Search for the cell housing the specified text and yield its [x, y] center coordinate. 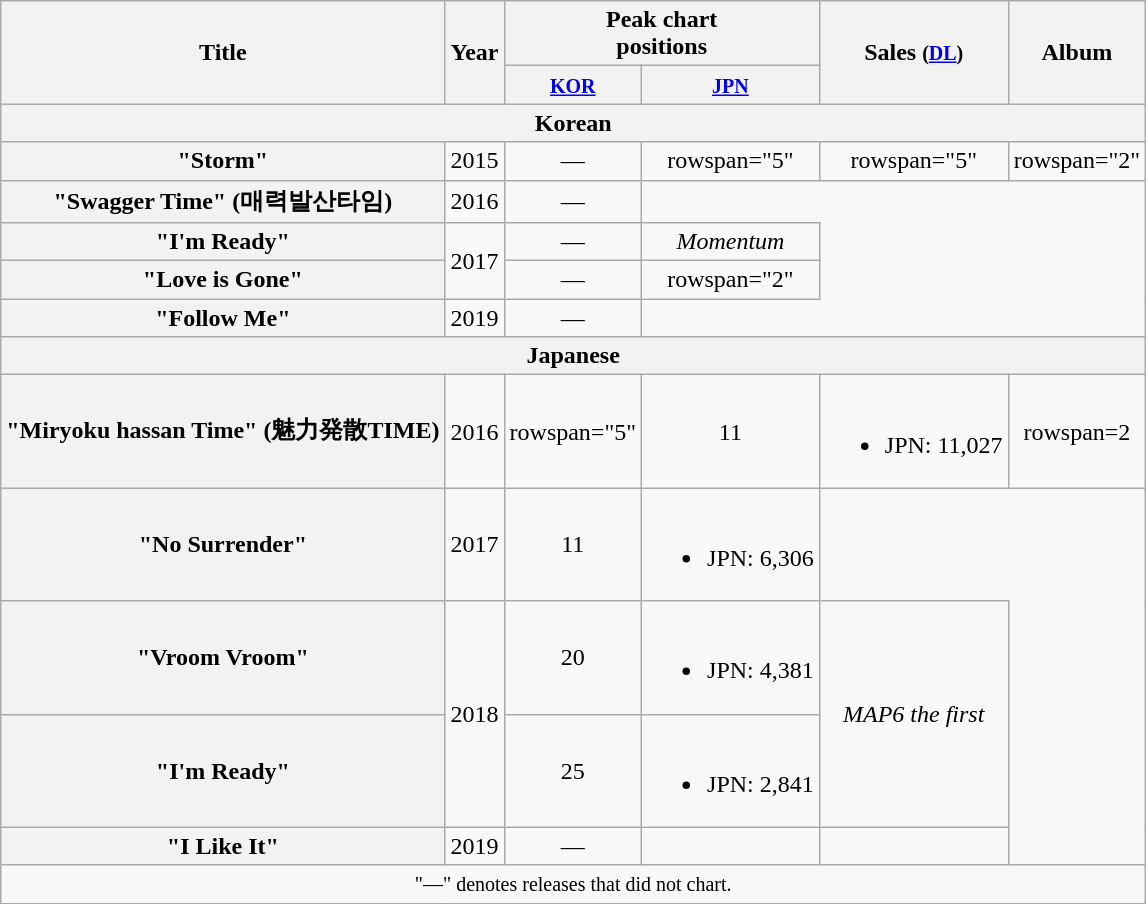
"Miryoku hassan Time" (魅力発散TIME) [223, 432]
JPN: 4,381 [731, 658]
Momentum [731, 242]
2018 [474, 714]
JPN: 11,027 [914, 432]
Sales (DL) [914, 52]
MAP6 the first [914, 714]
Korean [574, 123]
"Swagger Time" (매력발산타임) [223, 202]
2015 [474, 161]
rowspan=2 [1077, 432]
JPN: 6,306 [731, 544]
JPN [731, 85]
"Love is Gone" [223, 280]
Album [1077, 52]
25 [573, 770]
"Follow Me" [223, 318]
Japanese [574, 356]
Peak chart positions [662, 34]
"No Surrender" [223, 544]
"I Like It" [223, 846]
JPN: 2,841 [731, 770]
"Storm" [223, 161]
"—" denotes releases that did not chart. [574, 884]
Title [223, 52]
20 [573, 658]
KOR [573, 85]
Year [474, 52]
"Vroom Vroom" [223, 658]
